Provide the [x, y] coordinate of the cell's center where the given text is located.  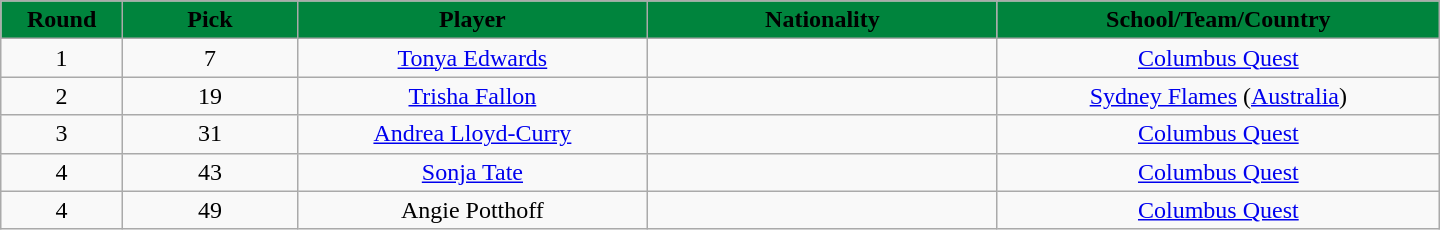
Nationality [822, 20]
Angie Potthoff [472, 210]
Round [62, 20]
Pick [210, 20]
Player [472, 20]
Sonja Tate [472, 172]
Trisha Fallon [472, 96]
Tonya Edwards [472, 58]
Andrea Lloyd-Curry [472, 134]
43 [210, 172]
3 [62, 134]
1 [62, 58]
19 [210, 96]
49 [210, 210]
2 [62, 96]
7 [210, 58]
Sydney Flames (Australia) [1218, 96]
School/Team/Country [1218, 20]
31 [210, 134]
